Extract the [x, y] coordinate from the center of the cell holding the provided text.  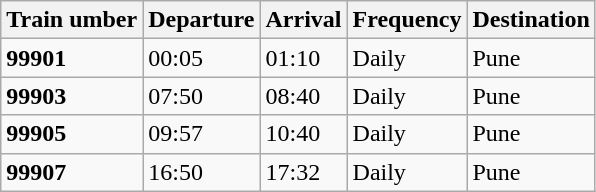
07:50 [202, 96]
99903 [72, 96]
Train umber [72, 20]
Departure [202, 20]
16:50 [202, 172]
Frequency [407, 20]
01:10 [304, 58]
08:40 [304, 96]
10:40 [304, 134]
Arrival [304, 20]
00:05 [202, 58]
Destination [531, 20]
17:32 [304, 172]
99905 [72, 134]
09:57 [202, 134]
99907 [72, 172]
99901 [72, 58]
